Search for the cell housing the specified text and yield its (x, y) center coordinate. 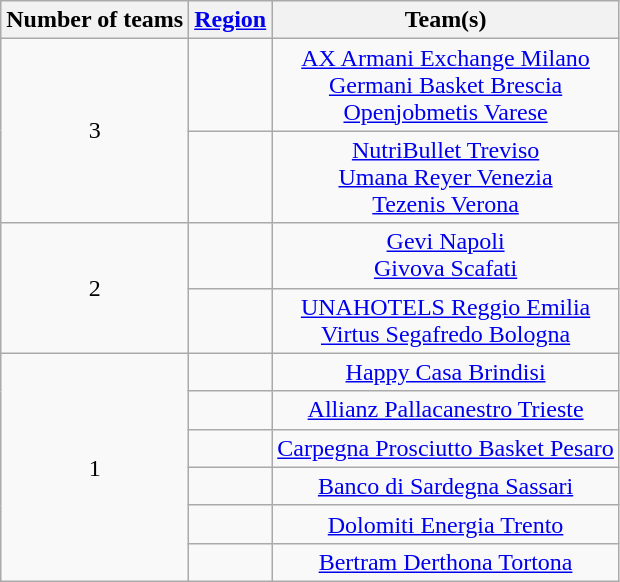
Dolomiti Energia Trento (446, 524)
NutriBullet TrevisoUmana Reyer VeneziaTezenis Verona (446, 177)
Allianz Pallacanestro Trieste (446, 410)
Region (230, 20)
Number of teams (95, 20)
Banco di Sardegna Sassari (446, 486)
Carpegna Prosciutto Basket Pesaro (446, 448)
2 (95, 288)
1 (95, 467)
Team(s) (446, 20)
Happy Casa Brindisi (446, 372)
Bertram Derthona Tortona (446, 562)
AX Armani Exchange MilanoGermani Basket BresciaOpenjobmetis Varese (446, 85)
Gevi NapoliGivova Scafati (446, 256)
3 (95, 131)
UNAHOTELS Reggio EmiliaVirtus Segafredo Bologna (446, 320)
